Return (X, Y) of the center of cell containing provided text 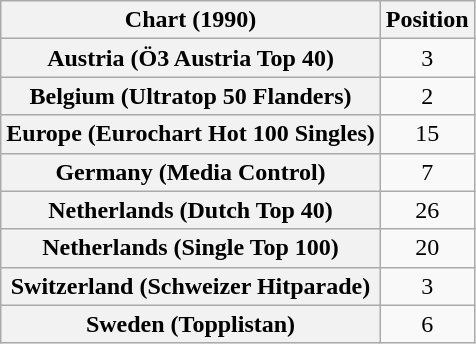
Europe (Eurochart Hot 100 Singles) (191, 134)
Netherlands (Dutch Top 40) (191, 210)
Switzerland (Schweizer Hitparade) (191, 286)
Belgium (Ultratop 50 Flanders) (191, 96)
15 (427, 134)
Chart (1990) (191, 20)
Sweden (Topplistan) (191, 324)
6 (427, 324)
Germany (Media Control) (191, 172)
7 (427, 172)
Netherlands (Single Top 100) (191, 248)
20 (427, 248)
26 (427, 210)
2 (427, 96)
Position (427, 20)
Austria (Ö3 Austria Top 40) (191, 58)
